From the cell containing the given text, extract its center point as [X, Y] coordinate. 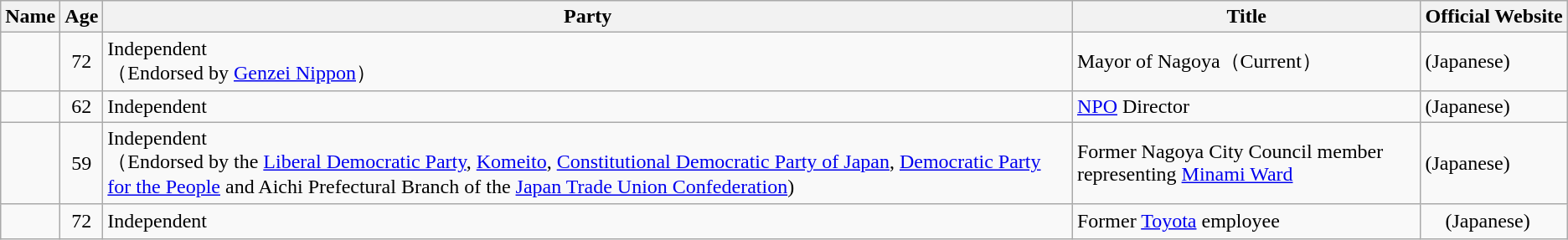
NPO Director [1246, 106]
Official Website [1494, 17]
Mayor of Nagoya（Current） [1246, 62]
Independent（Endorsed by Genzei Nippon） [588, 62]
59 [82, 162]
Party [588, 17]
Former Toyota employee [1246, 221]
Name [30, 17]
Age [82, 17]
Title [1246, 17]
62 [82, 106]
Former Nagoya City Council member representing Minami Ward [1246, 162]
